For the text-containing cell, return its midpoint in (X, Y) coordinate format. 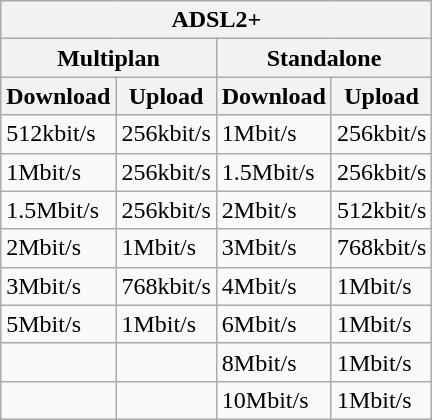
8Mbit/s (274, 362)
Standalone (324, 58)
6Mbit/s (274, 324)
4Mbit/s (274, 286)
5Mbit/s (58, 324)
ADSL2+ (216, 20)
Multiplan (109, 58)
10Mbit/s (274, 400)
